Detect which cell encompasses the target text, then output its (x, y) center coordinate. 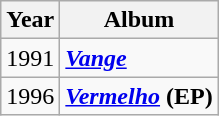
1996 (30, 96)
1991 (30, 58)
Year (30, 20)
Vermelho (EP) (139, 96)
Album (139, 20)
Vange (139, 58)
